From the cell containing the given text, extract its center point as [x, y] coordinate. 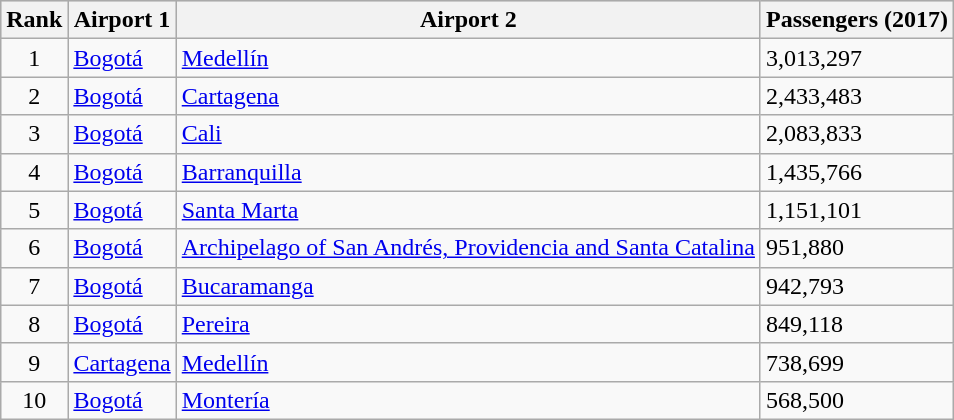
568,500 [856, 400]
Passengers (2017) [856, 20]
1 [34, 58]
2 [34, 96]
738,699 [856, 362]
1,151,101 [856, 210]
1,435,766 [856, 172]
7 [34, 286]
2,433,483 [856, 96]
8 [34, 324]
Airport 2 [468, 20]
Cali [468, 134]
Rank [34, 20]
6 [34, 248]
Barranquilla [468, 172]
3,013,297 [856, 58]
4 [34, 172]
3 [34, 134]
5 [34, 210]
Airport 1 [122, 20]
942,793 [856, 286]
2,083,833 [856, 134]
Bucaramanga [468, 286]
Montería [468, 400]
849,118 [856, 324]
Santa Marta [468, 210]
Pereira [468, 324]
Archipelago of San Andrés, Providencia and Santa Catalina [468, 248]
9 [34, 362]
10 [34, 400]
951,880 [856, 248]
